Output the (X, Y) coordinate of the center of the cell containing the given text.  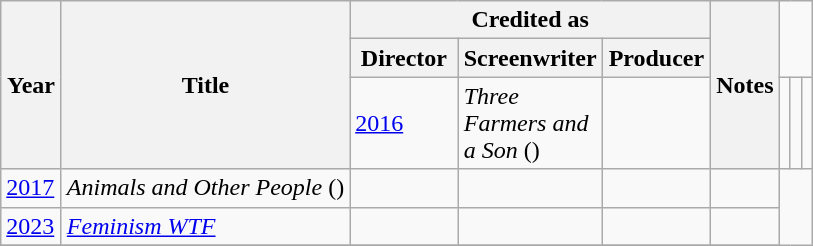
2017 (32, 188)
Feminism WTF (205, 226)
Notes (745, 85)
Three Farmers and a Son () (530, 123)
Credited as (530, 20)
Director (404, 58)
Screenwriter (530, 58)
2023 (32, 226)
Year (32, 85)
Producer (656, 58)
Animals and Other People () (205, 188)
2016 (404, 123)
Title (205, 85)
